Identify which cell holds the provided text, then report its (x, y) central coordinate. 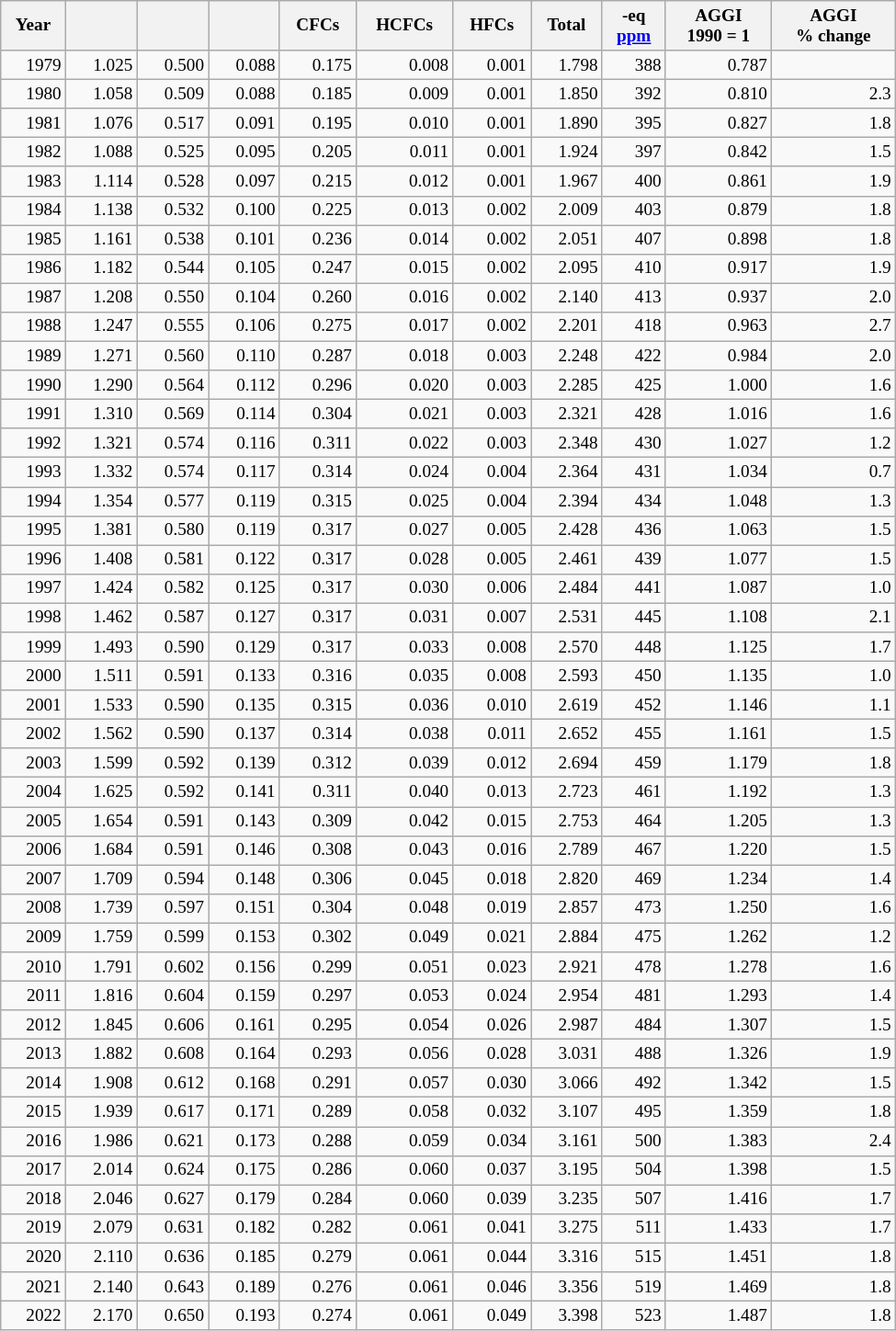
1979 (33, 65)
2.7 (833, 326)
0.022 (404, 443)
425 (634, 385)
1.599 (101, 763)
0.500 (173, 65)
1986 (33, 268)
0.058 (404, 1112)
0.225 (318, 210)
0.289 (318, 1112)
0.045 (404, 880)
1.462 (101, 618)
0.293 (318, 1053)
2018 (33, 1200)
1.739 (101, 908)
0.288 (318, 1141)
0.009 (404, 94)
0.599 (173, 938)
0.316 (318, 676)
413 (634, 298)
0.296 (318, 385)
2002 (33, 734)
1.791 (101, 967)
0.017 (404, 326)
1.146 (719, 705)
0.597 (173, 908)
1.424 (101, 588)
0.861 (719, 181)
0.054 (404, 1025)
1980 (33, 94)
0.110 (244, 356)
0.048 (404, 908)
AGGI1990 = 1 (719, 26)
1.709 (101, 880)
436 (634, 530)
0.148 (244, 880)
1.625 (101, 792)
400 (634, 181)
0.031 (404, 618)
1985 (33, 240)
1.125 (719, 647)
1.087 (719, 588)
511 (634, 1228)
Year (33, 26)
2.884 (567, 938)
2022 (33, 1315)
0.043 (404, 850)
2.428 (567, 530)
519 (634, 1287)
1993 (33, 472)
0.159 (244, 995)
1.816 (101, 995)
0.101 (244, 240)
0.095 (244, 153)
2.723 (567, 792)
1.192 (719, 792)
0.143 (244, 821)
0.286 (318, 1170)
1.034 (719, 472)
1.321 (101, 443)
2.095 (567, 268)
428 (634, 414)
0.215 (318, 181)
1997 (33, 588)
2009 (33, 938)
2013 (33, 1053)
0.097 (244, 181)
0.135 (244, 705)
0.106 (244, 326)
0.532 (173, 210)
Total (567, 26)
0.091 (244, 123)
441 (634, 588)
0.602 (173, 967)
0.129 (244, 647)
0.189 (244, 1287)
395 (634, 123)
1988 (33, 326)
2000 (33, 676)
2.531 (567, 618)
0.205 (318, 153)
1.533 (101, 705)
0.193 (244, 1315)
1.307 (719, 1025)
0.582 (173, 588)
1.850 (567, 94)
1.310 (101, 414)
0.282 (318, 1228)
481 (634, 995)
422 (634, 356)
1.016 (719, 414)
0.306 (318, 880)
1990 (33, 385)
0.560 (173, 356)
2.201 (567, 326)
3.316 (567, 1257)
0.044 (493, 1257)
1.138 (101, 210)
450 (634, 676)
1.290 (101, 385)
0.295 (318, 1025)
0.137 (244, 734)
0.608 (173, 1053)
2005 (33, 821)
0.037 (493, 1170)
HCFCs (404, 26)
1.359 (719, 1112)
0.287 (318, 356)
0.550 (173, 298)
0.153 (244, 938)
2019 (33, 1228)
1.025 (101, 65)
0.105 (244, 268)
1.077 (719, 560)
0.898 (719, 240)
500 (634, 1141)
2.857 (567, 908)
0.7 (833, 472)
1.271 (101, 356)
0.195 (318, 123)
0.019 (493, 908)
2.4 (833, 1141)
1.890 (567, 123)
0.544 (173, 268)
1994 (33, 501)
0.164 (244, 1053)
0.275 (318, 326)
1.063 (719, 530)
1.383 (719, 1141)
2.285 (567, 385)
0.146 (244, 850)
430 (634, 443)
2.619 (567, 705)
2020 (33, 1257)
0.517 (173, 123)
-eqppm (634, 26)
1.208 (101, 298)
0.100 (244, 210)
1.469 (719, 1287)
0.604 (173, 995)
3.031 (567, 1053)
0.125 (244, 588)
445 (634, 618)
2003 (33, 763)
2.248 (567, 356)
1.654 (101, 821)
0.564 (173, 385)
0.156 (244, 967)
0.810 (719, 94)
1.278 (719, 967)
1.114 (101, 181)
2.046 (101, 1200)
2.110 (101, 1257)
0.627 (173, 1200)
0.260 (318, 298)
2.652 (567, 734)
1.108 (719, 618)
1999 (33, 647)
1.986 (101, 1141)
0.059 (404, 1141)
1.250 (719, 908)
1.247 (101, 326)
507 (634, 1200)
2.484 (567, 588)
0.247 (318, 268)
0.617 (173, 1112)
1.398 (719, 1170)
1.076 (101, 123)
AGGI% change (833, 26)
1.342 (719, 1083)
1.939 (101, 1112)
492 (634, 1083)
1.798 (567, 65)
1.220 (719, 850)
0.538 (173, 240)
1.562 (101, 734)
1983 (33, 181)
461 (634, 792)
0.182 (244, 1228)
452 (634, 705)
0.308 (318, 850)
2008 (33, 908)
0.026 (493, 1025)
504 (634, 1170)
455 (634, 734)
2.921 (567, 967)
1.326 (719, 1053)
2.820 (567, 880)
495 (634, 1112)
2.987 (567, 1025)
0.032 (493, 1112)
403 (634, 210)
1.1 (833, 705)
1.451 (719, 1257)
0.027 (404, 530)
0.643 (173, 1287)
0.302 (318, 938)
0.023 (493, 967)
439 (634, 560)
0.276 (318, 1287)
2.694 (567, 763)
3.398 (567, 1315)
0.117 (244, 472)
2016 (33, 1141)
392 (634, 94)
515 (634, 1257)
1.027 (719, 443)
1.088 (101, 153)
1.234 (719, 880)
2017 (33, 1170)
0.053 (404, 995)
0.842 (719, 153)
2.570 (567, 647)
0.035 (404, 676)
0.161 (244, 1025)
2.170 (101, 1315)
2014 (33, 1083)
1982 (33, 153)
1981 (33, 123)
478 (634, 967)
1.967 (567, 181)
2021 (33, 1287)
3.235 (567, 1200)
2.789 (567, 850)
2004 (33, 792)
0.569 (173, 414)
467 (634, 850)
1.845 (101, 1025)
1996 (33, 560)
418 (634, 326)
0.114 (244, 414)
0.577 (173, 501)
2015 (33, 1112)
2.1 (833, 618)
2010 (33, 967)
0.309 (318, 821)
0.937 (719, 298)
2.3 (833, 94)
3.066 (567, 1083)
0.173 (244, 1141)
2.051 (567, 240)
469 (634, 880)
459 (634, 763)
1.493 (101, 647)
388 (634, 65)
0.171 (244, 1112)
0.509 (173, 94)
2006 (33, 850)
0.042 (404, 821)
0.827 (719, 123)
1.205 (719, 821)
0.033 (404, 647)
2011 (33, 995)
0.051 (404, 967)
0.122 (244, 560)
2.954 (567, 995)
484 (634, 1025)
0.291 (318, 1083)
1.354 (101, 501)
1991 (33, 414)
0.007 (493, 618)
3.161 (567, 1141)
2.394 (567, 501)
0.631 (173, 1228)
1.381 (101, 530)
1.408 (101, 560)
0.036 (404, 705)
0.312 (318, 763)
0.787 (719, 65)
1.882 (101, 1053)
0.040 (404, 792)
1.179 (719, 763)
0.104 (244, 298)
1998 (33, 618)
0.038 (404, 734)
2.079 (101, 1228)
0.984 (719, 356)
0.624 (173, 1170)
0.284 (318, 1200)
434 (634, 501)
2001 (33, 705)
1.182 (101, 268)
2.753 (567, 821)
0.917 (719, 268)
448 (634, 647)
0.594 (173, 880)
0.041 (493, 1228)
407 (634, 240)
1.000 (719, 385)
0.581 (173, 560)
2.014 (101, 1170)
0.621 (173, 1141)
1.058 (101, 94)
1.684 (101, 850)
1.262 (719, 938)
0.056 (404, 1053)
0.057 (404, 1083)
2.321 (567, 414)
0.034 (493, 1141)
1.293 (719, 995)
2.461 (567, 560)
0.650 (173, 1315)
1.511 (101, 676)
0.587 (173, 618)
1.924 (567, 153)
0.274 (318, 1315)
3.195 (567, 1170)
0.606 (173, 1025)
1.433 (719, 1228)
0.014 (404, 240)
464 (634, 821)
2.009 (567, 210)
1989 (33, 356)
0.525 (173, 153)
0.139 (244, 763)
0.612 (173, 1083)
0.580 (173, 530)
1.759 (101, 938)
3.356 (567, 1287)
0.112 (244, 385)
0.151 (244, 908)
0.879 (719, 210)
1.135 (719, 676)
410 (634, 268)
0.025 (404, 501)
397 (634, 153)
0.636 (173, 1257)
0.299 (318, 967)
0.046 (493, 1287)
1.048 (719, 501)
0.963 (719, 326)
1.416 (719, 1200)
475 (634, 938)
3.275 (567, 1228)
0.279 (318, 1257)
431 (634, 472)
1.487 (719, 1315)
0.528 (173, 181)
2.348 (567, 443)
2.593 (567, 676)
0.179 (244, 1200)
0.141 (244, 792)
0.297 (318, 995)
1.908 (101, 1083)
1987 (33, 298)
0.127 (244, 618)
473 (634, 908)
488 (634, 1053)
1992 (33, 443)
0.133 (244, 676)
2012 (33, 1025)
523 (634, 1315)
0.020 (404, 385)
0.006 (493, 588)
0.236 (318, 240)
0.555 (173, 326)
0.116 (244, 443)
1984 (33, 210)
2007 (33, 880)
HFCs (493, 26)
1995 (33, 530)
CFCs (318, 26)
2.364 (567, 472)
3.107 (567, 1112)
0.168 (244, 1083)
1.332 (101, 472)
